For the text-containing cell, return its midpoint in [X, Y] coordinate format. 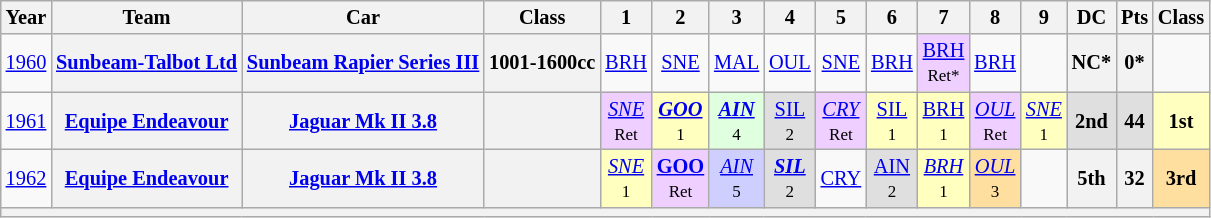
32 [1134, 178]
3 [736, 17]
5 [841, 17]
7 [944, 17]
DC [1092, 17]
1962 [26, 178]
0* [1134, 63]
1 [626, 17]
OUL3 [995, 178]
AIN4 [736, 121]
SNERet [626, 121]
Team [146, 17]
1001-1600cc [542, 63]
6 [892, 17]
1960 [26, 63]
Car [363, 17]
CRYRet [841, 121]
8 [995, 17]
GOORet [680, 178]
CRY [841, 178]
5th [1092, 178]
MAL [736, 63]
NC* [1092, 63]
2nd [1092, 121]
4 [790, 17]
BRHRet* [944, 63]
Sunbeam-Talbot Ltd [146, 63]
AIN5 [736, 178]
OUL [790, 63]
3rd [1181, 178]
Sunbeam Rapier Series III [363, 63]
9 [1044, 17]
Year [26, 17]
SIL1 [892, 121]
1st [1181, 121]
OULRet [995, 121]
1961 [26, 121]
AIN2 [892, 178]
2 [680, 17]
Pts [1134, 17]
44 [1134, 121]
GOO1 [680, 121]
